Return [X, Y] of the center of cell containing provided text 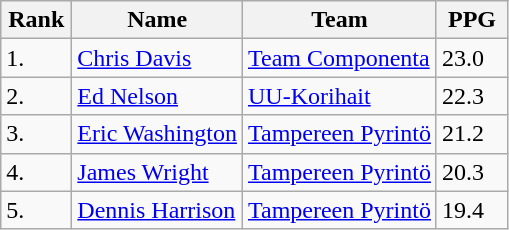
Dennis Harrison [158, 210]
Rank [36, 20]
Team [339, 20]
19.4 [472, 210]
Ed Nelson [158, 96]
Team Componenta [339, 58]
2. [36, 96]
5. [36, 210]
22.3 [472, 96]
James Wright [158, 172]
UU-Korihait [339, 96]
Chris Davis [158, 58]
4. [36, 172]
PPG [472, 20]
1. [36, 58]
Eric Washington [158, 134]
3. [36, 134]
Name [158, 20]
23.0 [472, 58]
21.2 [472, 134]
20.3 [472, 172]
